Return the [x, y] coordinate for the center point of the cell that contains the specified text.  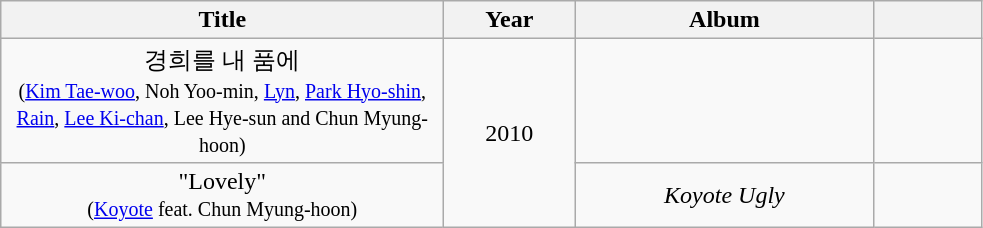
Title [222, 20]
경희를 내 품에(Kim Tae-woo, Noh Yoo-min, Lyn, Park Hyo-shin, Rain, Lee Ki-chan, Lee Hye-sun and Chun Myung-hoon) [222, 101]
Album [724, 20]
Koyote Ugly [724, 194]
"Lovely"(Koyote feat. Chun Myung-hoon) [222, 194]
Year [510, 20]
2010 [510, 134]
